Return [x, y] of the center of cell containing provided text 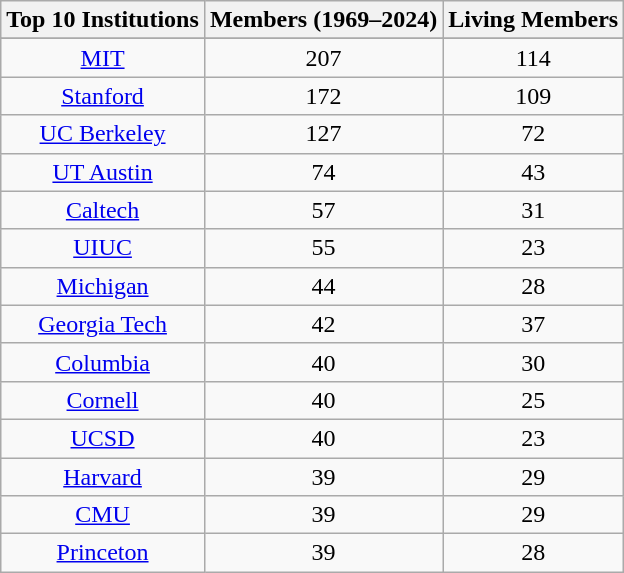
UT Austin [103, 172]
127 [323, 134]
42 [323, 324]
109 [534, 96]
30 [534, 362]
43 [534, 172]
Princeton [103, 553]
74 [323, 172]
Columbia [103, 362]
55 [323, 248]
207 [323, 58]
CMU [103, 515]
Top 10 Institutions [103, 20]
Michigan [103, 286]
Stanford [103, 96]
72 [534, 134]
Georgia Tech [103, 324]
UIUC [103, 248]
44 [323, 286]
37 [534, 324]
Cornell [103, 400]
172 [323, 96]
Caltech [103, 210]
25 [534, 400]
MIT [103, 58]
Living Members [534, 20]
Harvard [103, 477]
57 [323, 210]
UCSD [103, 438]
114 [534, 58]
Members (1969–2024) [323, 20]
31 [534, 210]
UC Berkeley [103, 134]
